Pinpoint the cell where the given text exists, returning its [X, Y] midpoint coordinate. 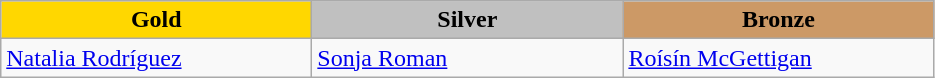
Silver [468, 20]
Gold [156, 20]
Natalia Rodríguez [156, 58]
Roísín McGettigan [778, 58]
Sonja Roman [468, 58]
Bronze [778, 20]
